Search for the cell housing the specified text and yield its (X, Y) center coordinate. 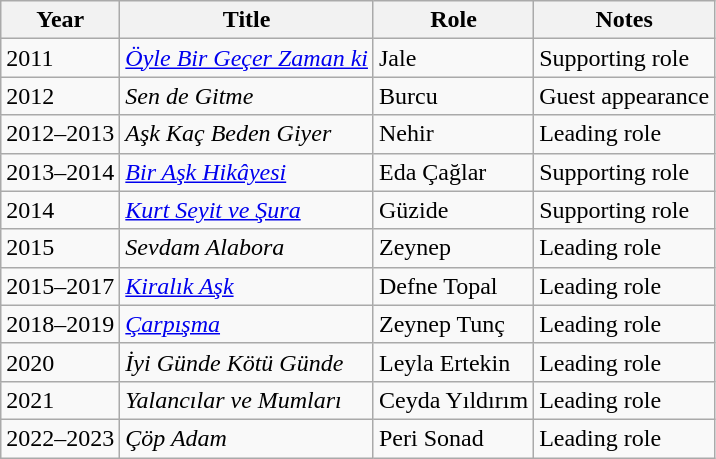
2018–2019 (60, 324)
2014 (60, 210)
2022–2023 (60, 438)
Guest appearance (624, 96)
2012 (60, 96)
Ceyda Yıldırım (453, 400)
Aşk Kaç Beden Giyer (247, 134)
2012–2013 (60, 134)
İyi Günde Kötü Günde (247, 362)
2015–2017 (60, 286)
Year (60, 20)
Kiralık Aşk (247, 286)
Nehir (453, 134)
Çöp Adam (247, 438)
Title (247, 20)
Öyle Bir Geçer Zaman ki (247, 58)
Peri Sonad (453, 438)
Jale (453, 58)
Eda Çağlar (453, 172)
Kurt Seyit ve Şura (247, 210)
2013–2014 (60, 172)
Leyla Ertekin (453, 362)
Zeynep Tunç (453, 324)
Güzide (453, 210)
Sevdam Alabora (247, 248)
Yalancılar ve Mumları (247, 400)
2021 (60, 400)
2020 (60, 362)
Zeynep (453, 248)
Bir Aşk Hikâyesi (247, 172)
Burcu (453, 96)
2011 (60, 58)
Role (453, 20)
Çarpışma (247, 324)
Sen de Gitme (247, 96)
2015 (60, 248)
Defne Topal (453, 286)
Notes (624, 20)
